Provide the [x, y] coordinate of the cell's center where the given text is located.  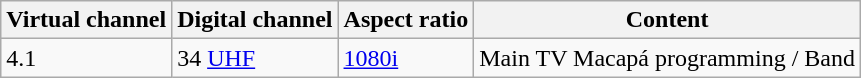
Virtual channel [86, 20]
Content [668, 20]
34 UHF [255, 58]
Main TV Macapá programming / Band [668, 58]
Aspect ratio [406, 20]
4.1 [86, 58]
Digital channel [255, 20]
1080i [406, 58]
